Output the [x, y] coordinate of the center of the cell containing the given text.  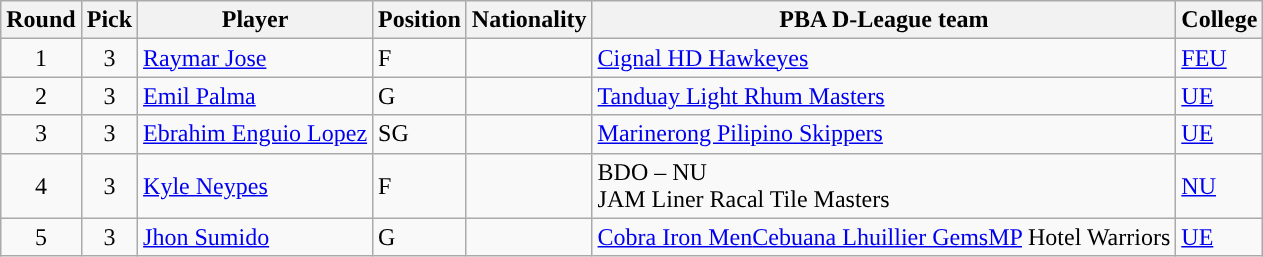
NU [1220, 186]
5 [41, 237]
Cignal HD Hawkeyes [884, 58]
BDO – NUJAM Liner Racal Tile Masters [884, 186]
Pick [109, 20]
1 [41, 58]
Marinerong Pilipino Skippers [884, 134]
Ebrahim Enguio Lopez [256, 134]
Round [41, 20]
Tanduay Light Rhum Masters [884, 96]
College [1220, 20]
Raymar Jose [256, 58]
Nationality [529, 20]
Player [256, 20]
Cobra Iron MenCebuana Lhuillier GemsMP Hotel Warriors [884, 237]
4 [41, 186]
Kyle Neypes [256, 186]
Jhon Sumido [256, 237]
Emil Palma [256, 96]
SG [420, 134]
PBA D-League team [884, 20]
2 [41, 96]
Position [420, 20]
FEU [1220, 58]
